Scan for the cell matching the given text and deliver its (x, y) coordinate at center. 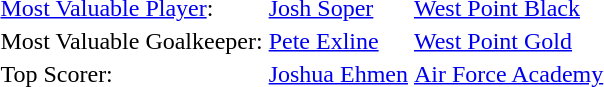
West Point Gold (508, 41)
Pete Exline (338, 41)
